Search for the cell housing the specified text and yield its [X, Y] center coordinate. 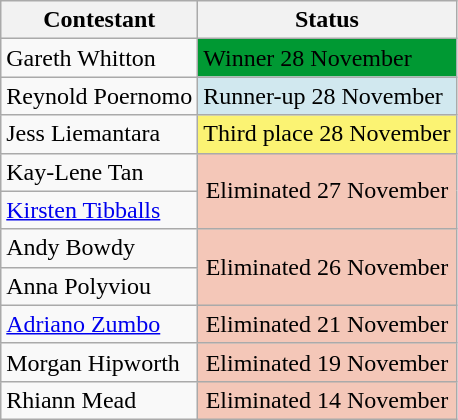
Anna Polyviou [100, 286]
Eliminated 26 November [327, 267]
Status [327, 20]
Eliminated 21 November [327, 324]
Andy Bowdy [100, 248]
Rhiann Mead [100, 400]
Runner-up 28 November [327, 96]
Eliminated 14 November [327, 400]
Morgan Hipworth [100, 362]
Contestant [100, 20]
Third place 28 November [327, 134]
Eliminated 27 November [327, 191]
Kay-Lene Tan [100, 172]
Jess Liemantara [100, 134]
Winner 28 November [327, 58]
Gareth Whitton [100, 58]
Eliminated 19 November [327, 362]
Adriano Zumbo [100, 324]
Reynold Poernomo [100, 96]
Kirsten Tibballs [100, 210]
